Output the (x, y) coordinate of the center of the cell containing the given text.  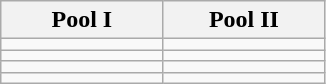
Pool I (82, 20)
Pool II (244, 20)
